From the cell containing the given text, extract its center point as [X, Y] coordinate. 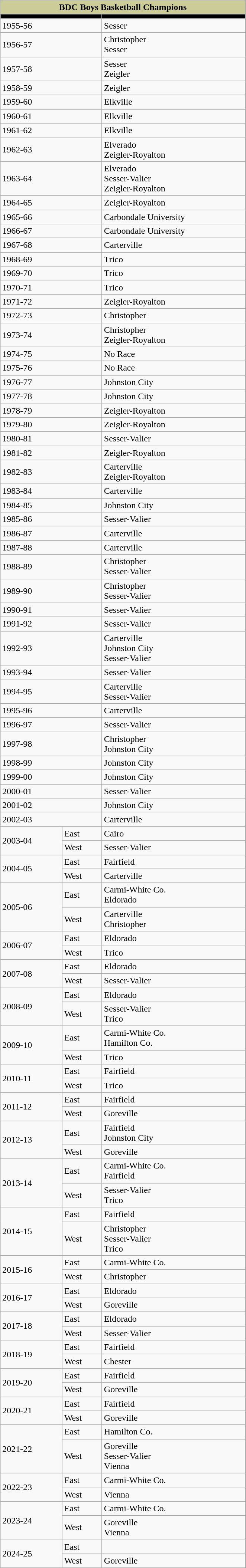
1975-76 [51, 368]
2007-08 [31, 973]
1964-65 [51, 203]
1969-70 [51, 273]
1968-69 [51, 259]
1955-56 [51, 26]
1961-62 [51, 130]
1984-85 [51, 505]
2000-01 [51, 791]
2014-15 [31, 1231]
2015-16 [31, 1269]
2005-06 [31, 907]
1992-93 [51, 648]
Carmi-White Co. Fairfield [174, 1171]
1956-57 [51, 45]
GorevilleVienna [174, 1528]
Christopher Zeigler-Royalton [174, 335]
2004-05 [31, 869]
1979-80 [51, 424]
BDC Boys Basketball Champions [123, 7]
Christopher Johnston City [174, 743]
2009-10 [31, 1045]
2002-03 [51, 819]
1996-97 [51, 724]
Carmi-White Co. Hamilton Co. [174, 1038]
ChristopherSesser-Valier Trico [174, 1238]
2018-19 [31, 1354]
2017-18 [31, 1326]
1980-81 [51, 438]
1959-60 [51, 102]
1997-98 [51, 743]
Carterville Zeigler-Royalton [174, 472]
1998-99 [51, 763]
2024-25 [31, 1554]
2013-14 [31, 1183]
Carterville Christopher [174, 919]
Vienna [174, 1494]
1962-63 [51, 149]
1985-86 [51, 519]
2020-21 [31, 1411]
1960-61 [51, 116]
2023-24 [31, 1520]
Carterville Sesser-Valier [174, 691]
1999-00 [51, 777]
2010-11 [31, 1078]
2001-02 [51, 805]
1963-64 [51, 178]
2019-20 [31, 1383]
1983-84 [51, 491]
1978-79 [51, 410]
1990-91 [51, 610]
1970-71 [51, 287]
1982-83 [51, 472]
1989-90 [51, 591]
Cairo [174, 834]
1957-58 [51, 69]
1977-78 [51, 396]
Sesser [174, 26]
ChristopherSesser [174, 45]
2008-09 [31, 1007]
1958-59 [51, 88]
Zeigler [174, 88]
1994-95 [51, 691]
2022-23 [31, 1487]
Chester [174, 1361]
Elverado Zeigler-Royalton [174, 149]
Carmi-White Co. Eldorado [174, 895]
1974-75 [51, 354]
1972-73 [51, 316]
1988-89 [51, 567]
Sesser Zeigler [174, 69]
GorevilleSesser-ValierVienna [174, 1456]
1981-82 [51, 453]
2016-17 [31, 1298]
Fairfield Johnston City [174, 1133]
2003-04 [31, 841]
1966-67 [51, 231]
ChristopherSesser-Valier [174, 591]
Elverado Sesser-ValierZeigler-Royalton [174, 178]
1967-68 [51, 245]
2011-12 [31, 1107]
Christopher Sesser-Valier [174, 567]
Hamilton Co. [174, 1432]
1965-66 [51, 217]
1986-87 [51, 533]
1995-96 [51, 710]
2012-13 [31, 1140]
1991-92 [51, 624]
1993-94 [51, 672]
2021-22 [31, 1449]
1987-88 [51, 548]
2006-07 [31, 945]
1976-77 [51, 382]
1971-72 [51, 302]
Carterville Johnston City Sesser-Valier [174, 648]
1973-74 [51, 335]
